Extract the [x, y] coordinate from the center of the cell holding the provided text.  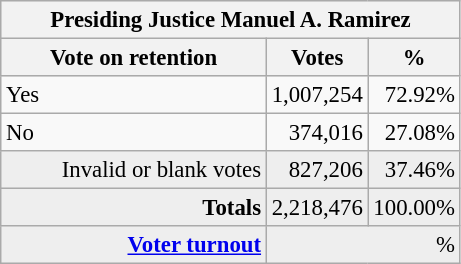
No [134, 133]
27.08% [414, 133]
2,218,476 [317, 208]
Invalid or blank votes [134, 170]
Totals [134, 208]
374,016 [317, 133]
Yes [134, 95]
1,007,254 [317, 95]
72.92% [414, 95]
Votes [317, 58]
Voter turnout [134, 245]
827,206 [317, 170]
Vote on retention [134, 58]
37.46% [414, 170]
Presiding Justice Manuel A. Ramirez [231, 20]
100.00% [414, 208]
